Pinpoint the cell where the given text exists, returning its (X, Y) midpoint coordinate. 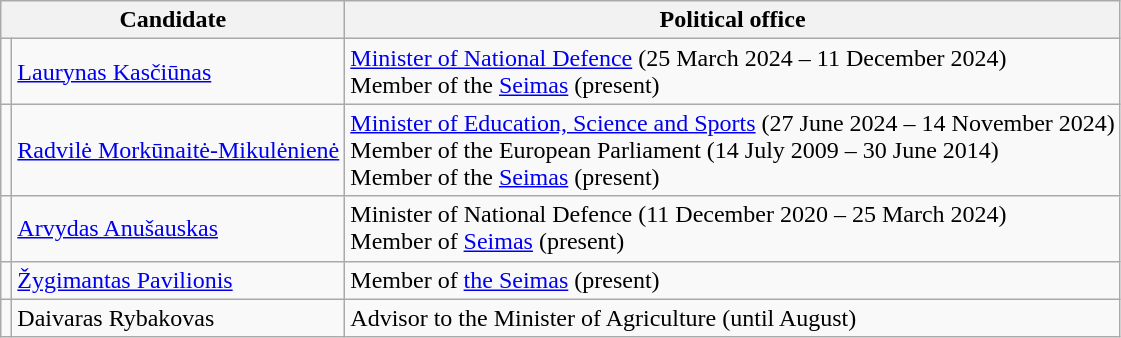
Laurynas Kasčiūnas (178, 72)
Candidate (173, 20)
Minister of National Defence (11 December 2020 – 25 March 2024) Member of Seimas (present) (733, 228)
Member of the Seimas (present) (733, 280)
Advisor to the Minister of Agriculture (until August) (733, 318)
Political office (733, 20)
Žygimantas Pavilionis (178, 280)
Arvydas Anušauskas (178, 228)
Daivaras Rybakovas (178, 318)
Minister of National Defence (25 March 2024 – 11 December 2024) Member of the Seimas (present) (733, 72)
Radvilė Morkūnaitė-Mikulėnienė (178, 150)
